Extract the (X, Y) coordinate from the center of the cell holding the provided text.  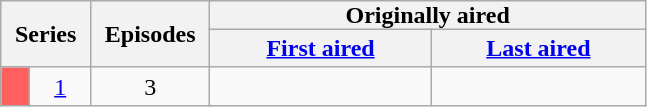
1 (60, 86)
First aired (321, 48)
Originally aired (428, 15)
Series (46, 34)
Episodes (150, 34)
Last aired (538, 48)
3 (150, 86)
